Extract the (X, Y) coordinate from the center of the cell holding the provided text.  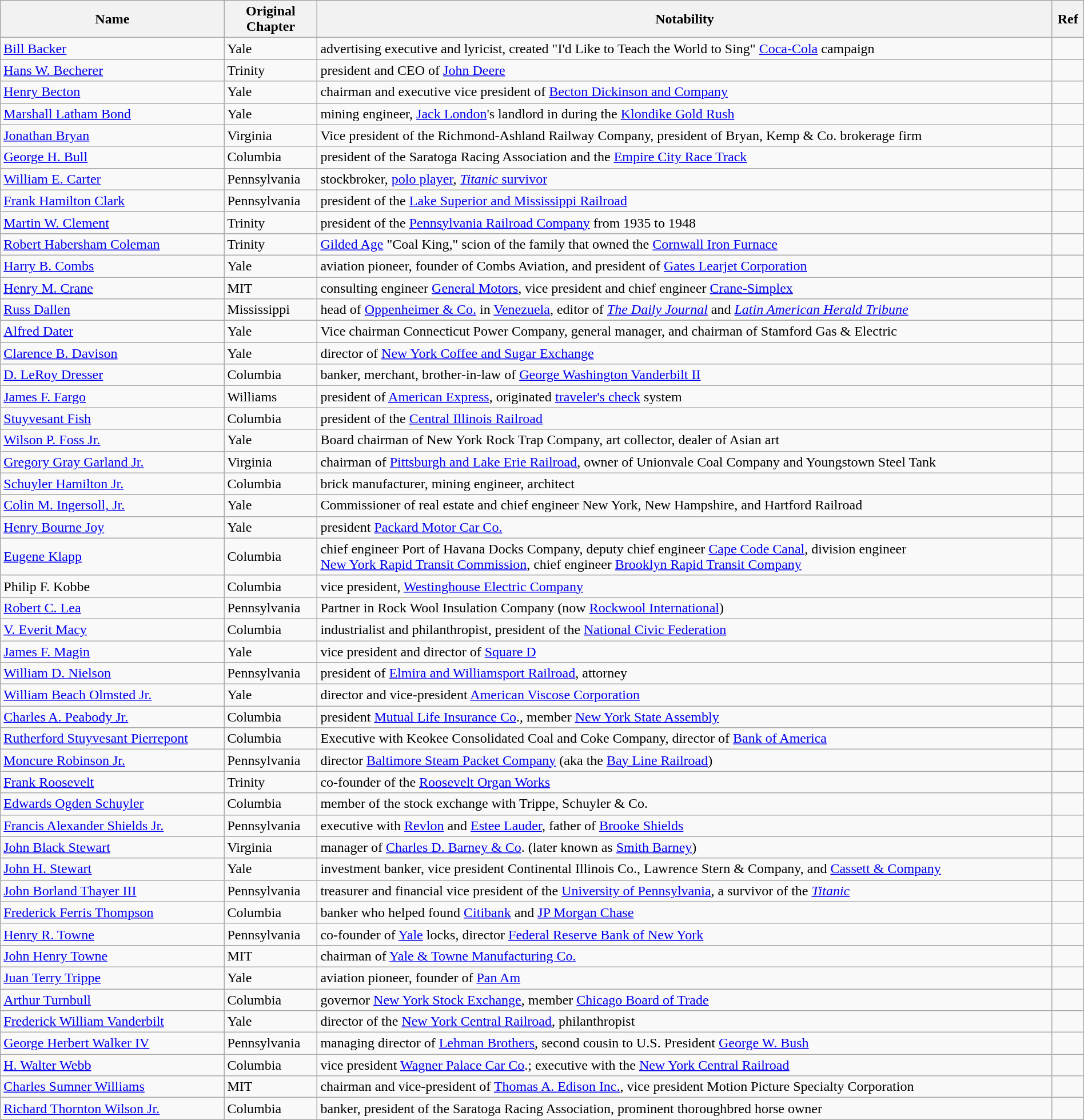
chairman of Pittsburgh and Lake Erie Railroad, owner of Unionvale Coal Company and Youngstown Steel Tank (685, 462)
governor New York Stock Exchange, member Chicago Board of Trade (685, 1000)
head of Oppenheimer & Co. in Venezuela, editor of The Daily Journal and Latin American Herald Tribune (685, 310)
Richard Thornton Wilson Jr. (112, 1109)
advertising executive and lyricist, created "I'd Like to Teach the World to Sing" Coca-Cola campaign (685, 49)
investment banker, vice president Continental Illinois Co., Lawrence Stern & Company, and Cassett & Company (685, 869)
Vice chairman Connecticut Power Company, general manager, and chairman of Stamford Gas & Electric (685, 332)
chairman and executive vice president of Becton Dickinson and Company (685, 92)
John Black Stewart (112, 847)
Frank Hamilton Clark (112, 201)
Stuyvesant Fish (112, 418)
vice president Wagner Palace Car Co.; executive with the New York Central Railroad (685, 1065)
managing director of Lehman Brothers, second cousin to U.S. President George W. Bush (685, 1043)
John H. Stewart (112, 869)
Alfred Dater (112, 332)
Eugene Klapp (112, 557)
Wilson P. Foss Jr. (112, 440)
co-founder of Yale locks, director Federal Reserve Bank of New York (685, 934)
H. Walter Webb (112, 1065)
stockbroker, polo player, Titanic survivor (685, 179)
president of the Lake Superior and Mississippi Railroad (685, 201)
Charles Sumner Williams (112, 1087)
Mississippi (271, 310)
Frederick William Vanderbilt (112, 1022)
member of the stock exchange with Trippe, Schuyler & Co. (685, 804)
Jonathan Bryan (112, 135)
aviation pioneer, founder of Combs Aviation, and president of Gates Learjet Corporation (685, 266)
banker, merchant, brother-in-law of George Washington Vanderbilt II (685, 375)
James F. Magin (112, 651)
manager of Charles D. Barney & Co. (later known as Smith Barney) (685, 847)
Schuyler Hamilton Jr. (112, 484)
industrialist and philanthropist, president of the National Civic Federation (685, 629)
chairman of Yale & Towne Manufacturing Co. (685, 956)
Robert C. Lea (112, 608)
director of the New York Central Railroad, philanthropist (685, 1022)
Bill Backer (112, 49)
Arthur Turnbull (112, 1000)
Partner in Rock Wool Insulation Company (now Rockwool International) (685, 608)
president Mutual Life Insurance Co., member New York State Assembly (685, 717)
Gregory Gray Garland Jr. (112, 462)
treasurer and financial vice president of the University of Pennsylvania, a survivor of the Titanic (685, 891)
Name (112, 19)
director and vice-president American Viscose Corporation (685, 695)
Moncure Robinson Jr. (112, 760)
Board chairman of New York Rock Trap Company, art collector, dealer of Asian art (685, 440)
John Borland Thayer III (112, 891)
president of the Central Illinois Railroad (685, 418)
consulting engineer General Motors, vice president and chief engineer Crane-Simplex (685, 288)
Executive with Keokee Consolidated Coal and Coke Company, director of Bank of America (685, 739)
Edwards Ogden Schuyler (112, 804)
executive with Revlon and Estee Lauder, father of Brooke Shields (685, 826)
Francis Alexander Shields Jr. (112, 826)
Frederick Ferris Thompson (112, 912)
Henry Bourne Joy (112, 527)
director Baltimore Steam Packet Company (aka the Bay Line Railroad) (685, 760)
George H. Bull (112, 157)
president of the Saratoga Racing Association and the Empire City Race Track (685, 157)
Martin W. Clement (112, 222)
OriginalChapter (271, 19)
chairman and vice-president of Thomas A. Edison Inc., vice president Motion Picture Specialty Corporation (685, 1087)
Gilded Age "Coal King," scion of the family that owned the Cornwall Iron Furnace (685, 244)
Charles A. Peabody Jr. (112, 717)
director of New York Coffee and Sugar Exchange (685, 353)
Marshall Latham Bond (112, 114)
Clarence B. Davison (112, 353)
brick manufacturer, mining engineer, architect (685, 484)
William D. Nielson (112, 673)
Vice president of the Richmond-Ashland Railway Company, president of Bryan, Kemp & Co. brokerage firm (685, 135)
William E. Carter (112, 179)
vice president and director of Square D (685, 651)
president of Elmira and Williamsport Railroad, attorney (685, 673)
John Henry Towne (112, 956)
president and CEO of John Deere (685, 70)
Hans W. Becherer (112, 70)
mining engineer, Jack London's landlord in during the Klondike Gold Rush (685, 114)
V. Everit Macy (112, 629)
vice president, Westinghouse Electric Company (685, 586)
Henry M. Crane (112, 288)
president of the Pennsylvania Railroad Company from 1935 to 1948 (685, 222)
Notability (685, 19)
Ref (1068, 19)
Henry R. Towne (112, 934)
Colin M. Ingersoll, Jr. (112, 505)
Philip F. Kobbe (112, 586)
president Packard Motor Car Co. (685, 527)
aviation pioneer, founder of Pan Am (685, 978)
Russ Dallen (112, 310)
Juan Terry Trippe (112, 978)
co-founder of the Roosevelt Organ Works (685, 782)
Henry Becton (112, 92)
William Beach Olmsted Jr. (112, 695)
Harry B. Combs (112, 266)
banker, president of the Saratoga Racing Association, prominent thoroughbred horse owner (685, 1109)
D. LeRoy Dresser (112, 375)
Frank Roosevelt (112, 782)
George Herbert Walker IV (112, 1043)
Rutherford Stuyvesant Pierrepont (112, 739)
James F. Fargo (112, 397)
banker who helped found Citibank and JP Morgan Chase (685, 912)
president of American Express, originated traveler's check system (685, 397)
Williams (271, 397)
Commissioner of real estate and chief engineer New York, New Hampshire, and Hartford Railroad (685, 505)
Robert Habersham Coleman (112, 244)
